Return [x, y] of the center of cell containing provided text 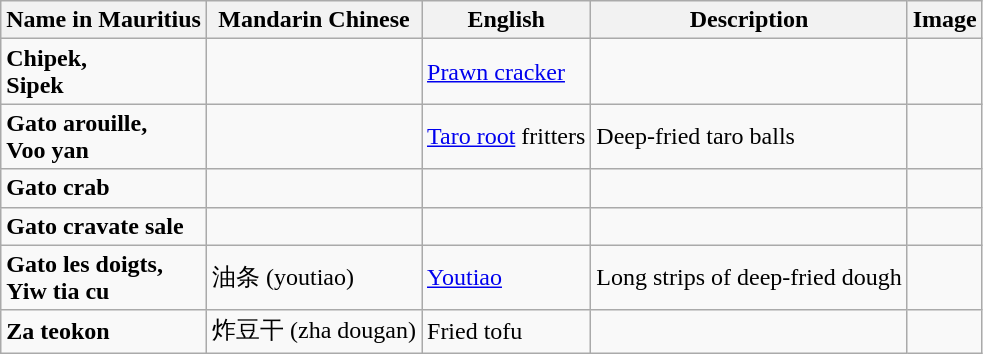
Taro root fritters [506, 136]
Fried tofu [506, 332]
Gato les doigts,Yiw tia cu [104, 278]
Gato crab [104, 188]
Long strips of deep-fried dough [749, 278]
Za teokon [104, 332]
Prawn cracker [506, 72]
Name in Mauritius [104, 20]
油条 (youtiao) [314, 278]
Mandarin Chinese [314, 20]
Chipek,Sipek [104, 72]
Youtiao [506, 278]
Gato cravate sale [104, 226]
English [506, 20]
Image [944, 20]
Deep-fried taro balls [749, 136]
Description [749, 20]
炸豆干 (zha dougan) [314, 332]
Gato arouille,Voo yan [104, 136]
